Output the (x, y) coordinate of the center of the cell containing the given text.  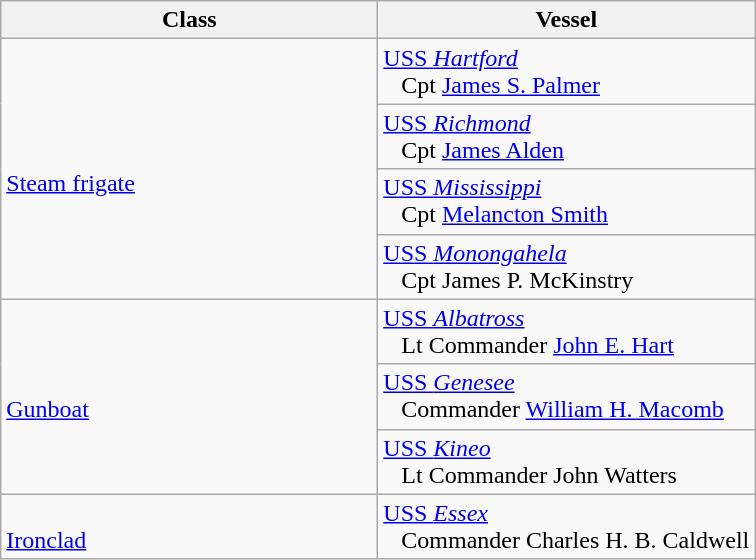
Class (190, 20)
Gunboat (190, 396)
USS Essex Commander Charles H. B. Caldwell (566, 526)
USS Monongahela Cpt James P. McKinstry (566, 266)
USS Kineo Lt Commander John Watters (566, 462)
USS Albatross Lt Commander John E. Hart (566, 332)
USS Genesee Commander William H. Macomb (566, 396)
USS Hartford Cpt James S. Palmer (566, 72)
USS Mississippi Cpt Melancton Smith (566, 202)
USS Richmond Cpt James Alden (566, 136)
Steam frigate (190, 169)
Ironclad (190, 526)
Vessel (566, 20)
